Determine the (x, y) coordinate at the center of the cell enclosing the given text.  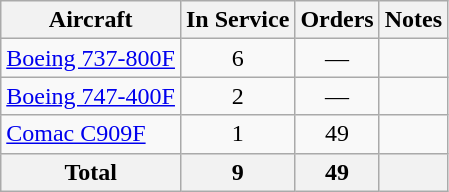
Boeing 737-800F (91, 58)
Total (91, 172)
Aircraft (91, 20)
9 (237, 172)
Orders (337, 20)
In Service (237, 20)
1 (237, 134)
Notes (413, 20)
6 (237, 58)
Boeing 747-400F (91, 96)
2 (237, 96)
Comac C909F (91, 134)
